Provide the (x, y) coordinate of the cell's center where the given text is located.  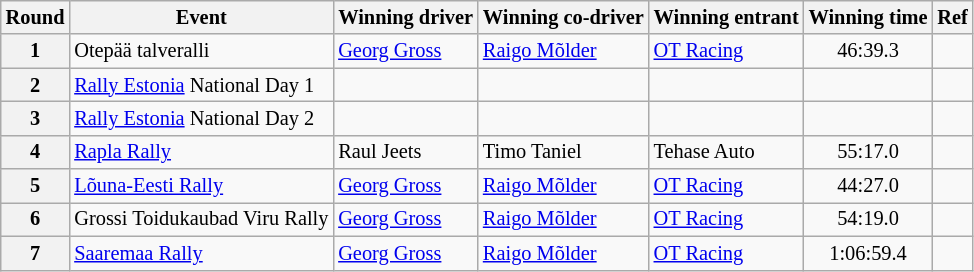
Tehase Auto (726, 152)
Saaremaa Rally (201, 253)
2 (36, 85)
5 (36, 186)
44:27.0 (868, 186)
7 (36, 253)
1:06:59.4 (868, 253)
Grossi Toidukaubad Viru Rally (201, 219)
Event (201, 17)
Rally Estonia National Day 1 (201, 85)
Winning entrant (726, 17)
Rapla Rally (201, 152)
Winning time (868, 17)
1 (36, 51)
55:17.0 (868, 152)
Lõuna-Eesti Rally (201, 186)
Raul Jeets (406, 152)
3 (36, 118)
Rally Estonia National Day 2 (201, 118)
46:39.3 (868, 51)
4 (36, 152)
Timo Taniel (564, 152)
Winning driver (406, 17)
54:19.0 (868, 219)
Winning co-driver (564, 17)
Round (36, 17)
Ref (952, 17)
6 (36, 219)
Otepää talveralli (201, 51)
